Return the [x, y] coordinate for the center point of the cell that contains the specified text.  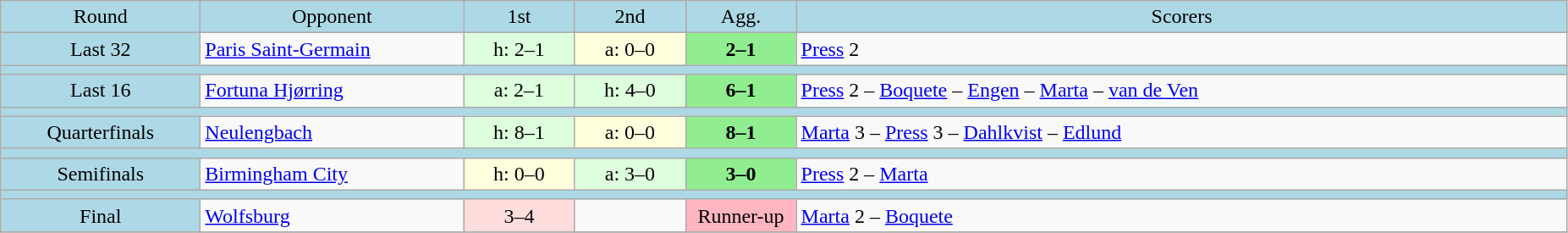
Marta 2 – Boquete [1181, 215]
h: 0–0 [520, 174]
a: 3–0 [630, 174]
h: 2–1 [520, 49]
Press 2 – Marta [1181, 174]
Paris Saint-Germain [332, 49]
Last 32 [101, 49]
h: 8–1 [520, 132]
a: 2–1 [520, 91]
Fortuna Hjørring [332, 91]
Final [101, 215]
3–0 [741, 174]
1st [520, 17]
Press 2 – Boquete – Engen – Marta – van de Ven [1181, 91]
Neulengbach [332, 132]
Semifinals [101, 174]
Last 16 [101, 91]
6–1 [741, 91]
Round [101, 17]
Runner-up [741, 215]
Agg. [741, 17]
3–4 [520, 215]
2nd [630, 17]
h: 4–0 [630, 91]
8–1 [741, 132]
Birmingham City [332, 174]
Scorers [1181, 17]
2–1 [741, 49]
Press 2 [1181, 49]
Opponent [332, 17]
Quarterfinals [101, 132]
Wolfsburg [332, 215]
Marta 3 – Press 3 – Dahlkvist – Edlund [1181, 132]
